Provide the (X, Y) coordinate of the cell's center where the given text is located.  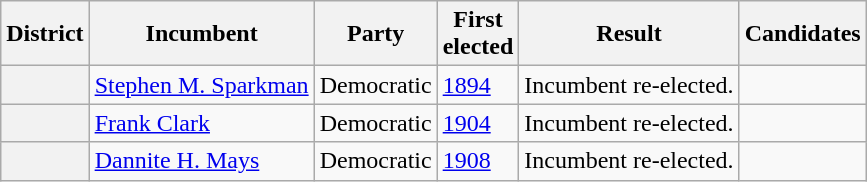
1908 (478, 161)
Party (376, 34)
Stephen M. Sparkman (202, 85)
Firstelected (478, 34)
District (45, 34)
Result (629, 34)
1904 (478, 123)
Incumbent (202, 34)
Dannite H. Mays (202, 161)
Candidates (802, 34)
Frank Clark (202, 123)
1894 (478, 85)
